Search for the cell housing the specified text and yield its [x, y] center coordinate. 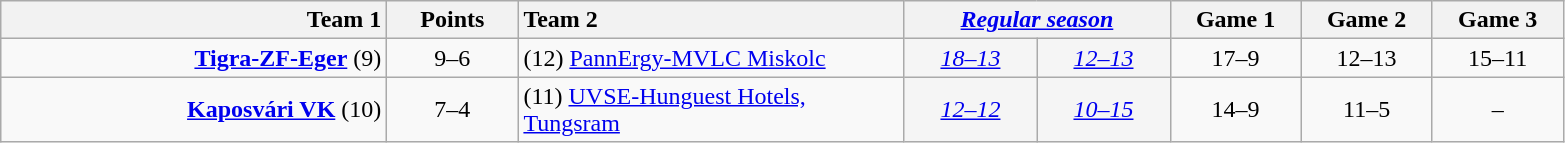
15–11 [1498, 58]
18–13 [970, 58]
(11) UVSE-Hunguest Hotels, Tungsram [711, 110]
Regular season [1037, 20]
Kaposvári VK (10) [194, 110]
12–12 [970, 110]
10–15 [1104, 110]
Team 1 [194, 20]
17–9 [1236, 58]
Game 1 [1236, 20]
Game 2 [1366, 20]
Team 2 [711, 20]
Game 3 [1498, 20]
9–6 [452, 58]
7–4 [452, 110]
(12) PannErgy-MVLC Miskolc [711, 58]
– [1498, 110]
Tigra-ZF-Eger (9) [194, 58]
11–5 [1366, 110]
14–9 [1236, 110]
Points [452, 20]
